Pinpoint the cell where the given text exists, returning its (x, y) midpoint coordinate. 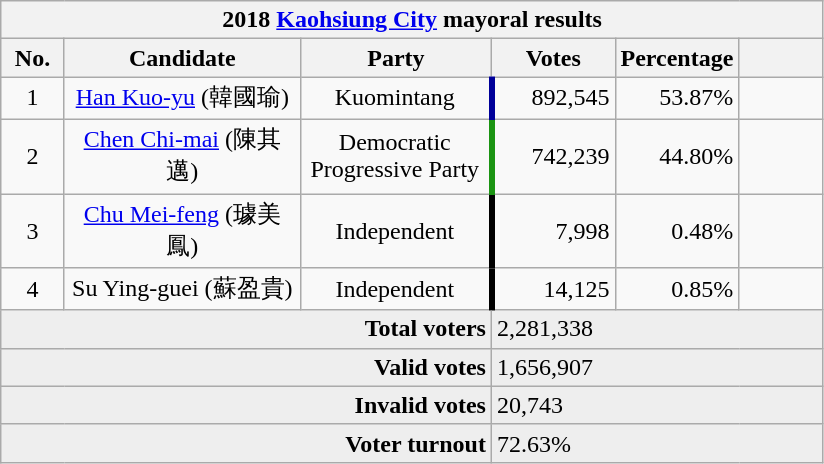
53.87% (677, 98)
Percentage (677, 58)
Party (396, 58)
Candidate (182, 58)
Valid votes (246, 367)
2,281,338 (657, 329)
0.85% (677, 290)
892,545 (553, 98)
Chen Chi-mai (陳其邁) (182, 156)
2 (33, 156)
No. (33, 58)
742,239 (553, 156)
Democratic Progressive Party (396, 156)
14,125 (553, 290)
1 (33, 98)
2018 Kaohsiung City mayoral results (412, 20)
20,743 (657, 405)
44.80% (677, 156)
Invalid votes (246, 405)
0.48% (677, 231)
Su Ying-guei (蘇盈貴) (182, 290)
Voter turnout (246, 443)
Chu Mei-feng (璩美鳳) (182, 231)
Kuomintang (396, 98)
1,656,907 (657, 367)
Votes (553, 58)
Han Kuo-yu (韓國瑜) (182, 98)
3 (33, 231)
Total voters (246, 329)
4 (33, 290)
72.63% (657, 443)
7,998 (553, 231)
